Determine the [X, Y] coordinate at the center of the cell enclosing the given text.  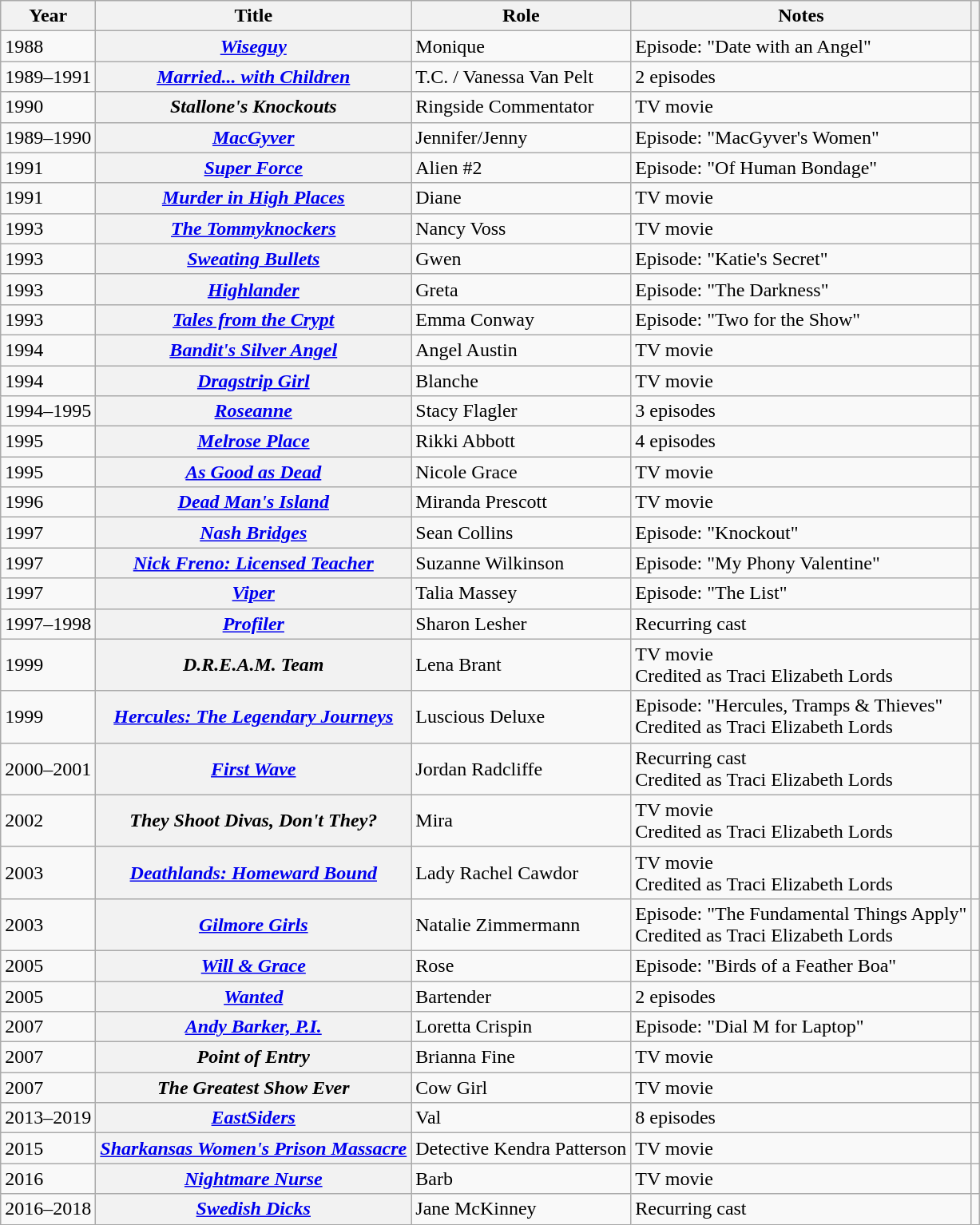
Talia Massey [521, 593]
Wiseguy [254, 46]
Nicole Grace [521, 472]
Cow Girl [521, 1088]
Year [48, 16]
Jane McKinney [521, 1209]
MacGyver [254, 137]
T.C. / Vanessa Van Pelt [521, 77]
Greta [521, 289]
Emma Conway [521, 319]
1990 [48, 107]
Dead Man's Island [254, 502]
Natalie Zimmermann [521, 925]
Highlander [254, 289]
Luscious Deluxe [521, 717]
As Good as Dead [254, 472]
2013–2019 [48, 1118]
D.R.E.A.M. Team [254, 664]
Andy Barker, P.I. [254, 1027]
Episode: "The Darkness" [801, 289]
1988 [48, 46]
Detective Kendra Patterson [521, 1148]
Sean Collins [521, 533]
Episode: "Knockout" [801, 533]
Rose [521, 965]
Rikki Abbott [521, 442]
1994–1995 [48, 411]
2016–2018 [48, 1209]
2015 [48, 1148]
Mira [521, 821]
1989–1990 [48, 137]
Recurring castCredited as Traci Elizabeth Lords [801, 768]
Episode: "Of Human Bondage" [801, 168]
Angel Austin [521, 350]
Miranda Prescott [521, 502]
Episode: "Dial M for Laptop" [801, 1027]
Barb [521, 1179]
They Shoot Divas, Don't They? [254, 821]
Tales from the Crypt [254, 319]
Episode: "Date with an Angel" [801, 46]
8 episodes [801, 1118]
Val [521, 1118]
Profiler [254, 624]
Sweating Bullets [254, 259]
Notes [801, 16]
Episode: "My Phony Valentine" [801, 563]
Episode: "The List" [801, 593]
Super Force [254, 168]
2000–2001 [48, 768]
Nancy Voss [521, 228]
Nightmare Nurse [254, 1179]
Point of Entry [254, 1057]
Episode: "Hercules, Tramps & Thieves"Credited as Traci Elizabeth Lords [801, 717]
Swedish Dicks [254, 1209]
Nick Freno: Licensed Teacher [254, 563]
Episode: "Two for the Show" [801, 319]
2002 [48, 821]
1996 [48, 502]
Wanted [254, 996]
Viper [254, 593]
Alien #2 [521, 168]
Stallone's Knockouts [254, 107]
Sharkansas Women's Prison Massacre [254, 1148]
First Wave [254, 768]
Lady Rachel Cawdor [521, 872]
Diane [521, 198]
Jennifer/Jenny [521, 137]
Melrose Place [254, 442]
Brianna Fine [521, 1057]
Monique [521, 46]
Roseanne [254, 411]
Lena Brant [521, 664]
The Tommyknockers [254, 228]
Bartender [521, 996]
EastSiders [254, 1118]
Episode: "Katie's Secret" [801, 259]
Stacy Flagler [521, 411]
Jordan Radcliffe [521, 768]
The Greatest Show Ever [254, 1088]
Married... with Children [254, 77]
Murder in High Places [254, 198]
1997–1998 [48, 624]
Sharon Lesher [521, 624]
Blanche [521, 381]
Title [254, 16]
Suzanne Wilkinson [521, 563]
Nash Bridges [254, 533]
Gilmore Girls [254, 925]
Episode: "The Fundamental Things Apply"Credited as Traci Elizabeth Lords [801, 925]
Role [521, 16]
Loretta Crispin [521, 1027]
Ringside Commentator [521, 107]
Dragstrip Girl [254, 381]
1989–1991 [48, 77]
Hercules: The Legendary Journeys [254, 717]
Deathlands: Homeward Bound [254, 872]
Bandit's Silver Angel [254, 350]
4 episodes [801, 442]
Episode: "Birds of a Feather Boa" [801, 965]
Gwen [521, 259]
Episode: "MacGyver's Women" [801, 137]
Will & Grace [254, 965]
2016 [48, 1179]
3 episodes [801, 411]
